Locate the cell with the specified text and output its [X, Y] center coordinate. 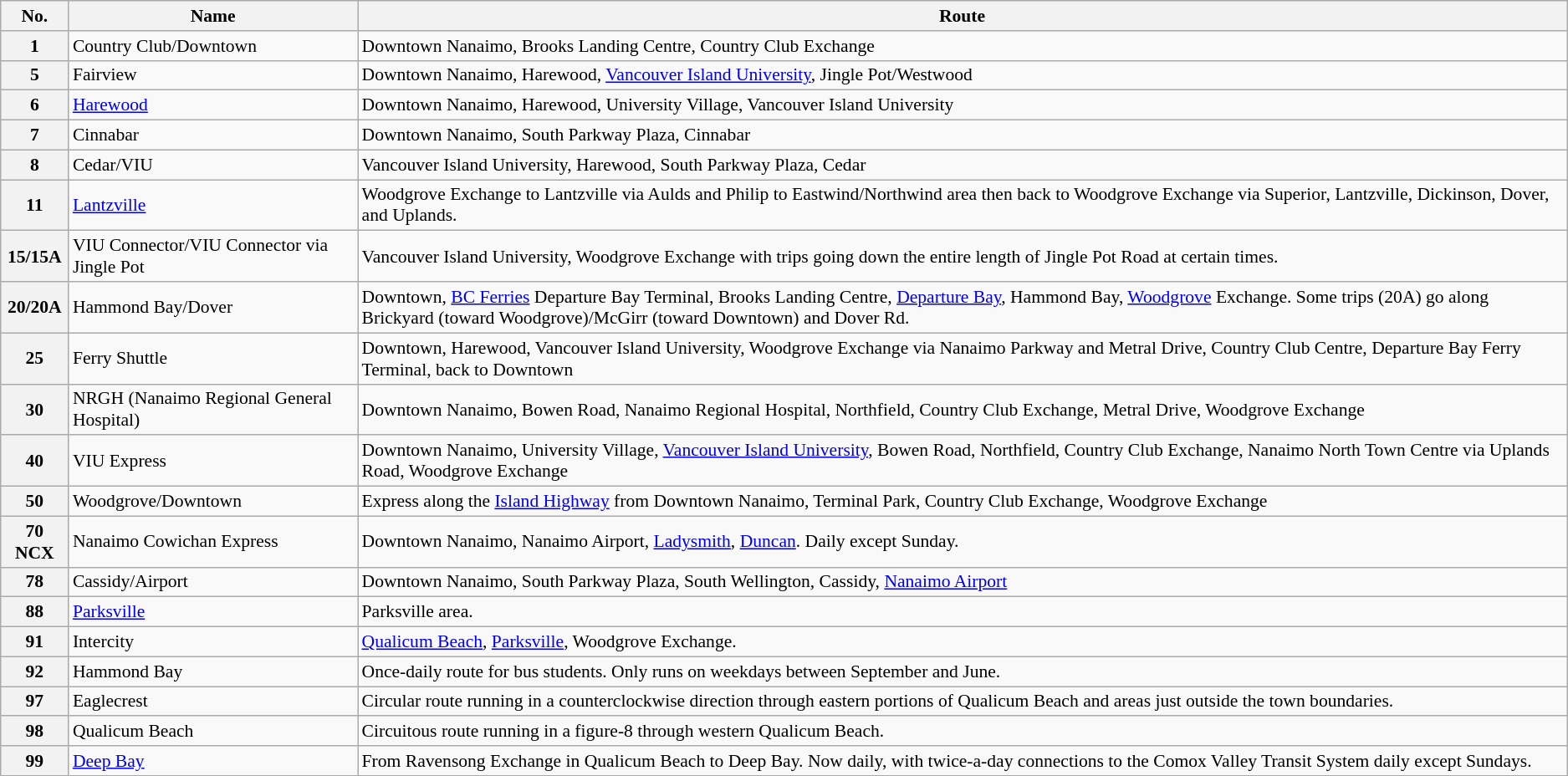
Qualicum Beach [213, 732]
1 [35, 46]
50 [35, 502]
VIU Express [213, 462]
Route [963, 16]
Parksville [213, 612]
Downtown Nanaimo, Nanaimo Airport, Ladysmith, Duncan. Daily except Sunday. [963, 542]
70 NCX [35, 542]
6 [35, 105]
Country Club/Downtown [213, 46]
Name [213, 16]
98 [35, 732]
88 [35, 612]
Nanaimo Cowichan Express [213, 542]
VIU Connector/VIU Connector via Jingle Pot [213, 256]
Deep Bay [213, 761]
40 [35, 462]
Harewood [213, 105]
8 [35, 165]
Fairview [213, 75]
Downtown Nanaimo, South Parkway Plaza, Cinnabar [963, 135]
Hammond Bay [213, 671]
5 [35, 75]
30 [35, 410]
15/15A [35, 256]
Circuitous route running in a figure-8 through western Qualicum Beach. [963, 732]
Parksville area. [963, 612]
78 [35, 582]
Vancouver Island University, Woodgrove Exchange with trips going down the entire length of Jingle Pot Road at certain times. [963, 256]
Cedar/VIU [213, 165]
20/20A [35, 308]
Downtown Nanaimo, Brooks Landing Centre, Country Club Exchange [963, 46]
11 [35, 206]
Downtown Nanaimo, Harewood, Vancouver Island University, Jingle Pot/Westwood [963, 75]
No. [35, 16]
Downtown Nanaimo, South Parkway Plaza, South Wellington, Cassidy, Nanaimo Airport [963, 582]
Once-daily route for bus students. Only runs on weekdays between September and June. [963, 671]
Woodgrove/Downtown [213, 502]
Hammond Bay/Dover [213, 308]
Cinnabar [213, 135]
Qualicum Beach, Parksville, Woodgrove Exchange. [963, 642]
NRGH (Nanaimo Regional General Hospital) [213, 410]
Lantzville [213, 206]
Downtown Nanaimo, Harewood, University Village, Vancouver Island University [963, 105]
25 [35, 358]
91 [35, 642]
Intercity [213, 642]
Vancouver Island University, Harewood, South Parkway Plaza, Cedar [963, 165]
97 [35, 702]
92 [35, 671]
99 [35, 761]
Downtown Nanaimo, Bowen Road, Nanaimo Regional Hospital, Northfield, Country Club Exchange, Metral Drive, Woodgrove Exchange [963, 410]
7 [35, 135]
Ferry Shuttle [213, 358]
Eaglecrest [213, 702]
Circular route running in a counterclockwise direction through eastern portions of Qualicum Beach and areas just outside the town boundaries. [963, 702]
Cassidy/Airport [213, 582]
Express along the Island Highway from Downtown Nanaimo, Terminal Park, Country Club Exchange, Woodgrove Exchange [963, 502]
